Scan for the cell matching the given text and deliver its [X, Y] coordinate at center. 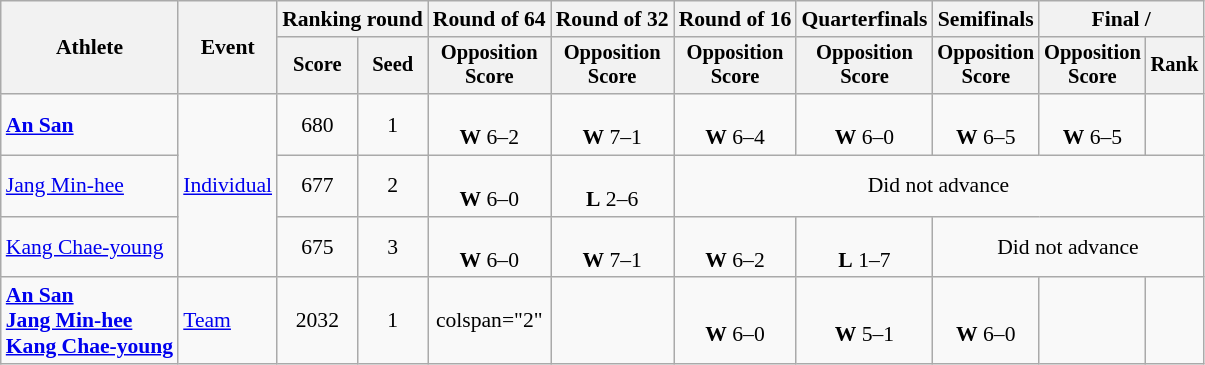
An San [90, 124]
2032 [318, 322]
Round of 64 [490, 19]
Event [228, 48]
675 [318, 248]
W 6–4 [736, 124]
Ranking round [352, 19]
Rank [1175, 66]
680 [318, 124]
Individual [228, 186]
Round of 16 [736, 19]
W 5–1 [864, 322]
Athlete [90, 48]
Quarterfinals [864, 19]
Final / [1121, 19]
L 1–7 [864, 248]
L 2–6 [612, 186]
colspan="2" [490, 322]
3 [393, 248]
Semifinals [986, 19]
Team [228, 322]
An SanJang Min-heeKang Chae-young [90, 322]
Seed [393, 66]
Kang Chae-young [90, 248]
Round of 32 [612, 19]
Score [318, 66]
2 [393, 186]
677 [318, 186]
Jang Min-hee [90, 186]
